Extract the (x, y) coordinate from the center of the cell holding the provided text.  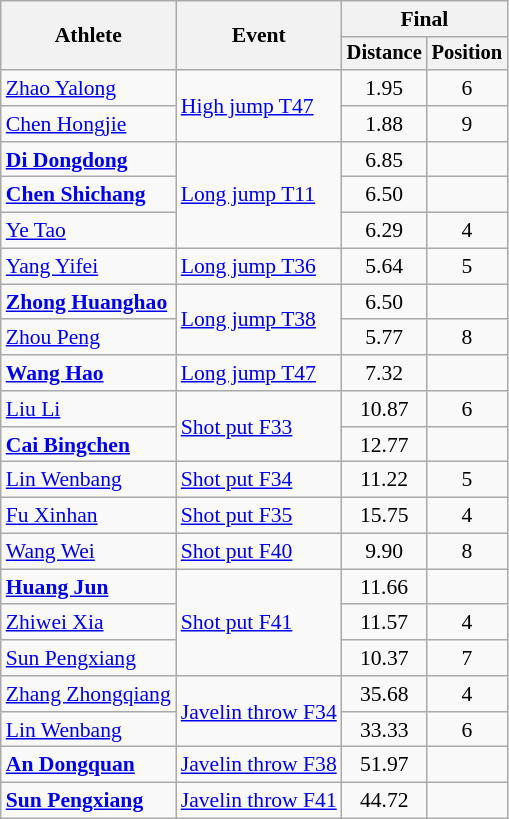
Huang Jun (88, 587)
High jump T47 (259, 106)
Zhong Huanghao (88, 302)
33.33 (384, 730)
Chen Shichang (88, 195)
Javelin throw F34 (259, 712)
12.77 (384, 445)
1.95 (384, 88)
Fu Xinhan (88, 516)
11.66 (384, 587)
Javelin throw F38 (259, 765)
Final (424, 19)
An Dongquan (88, 765)
Shot put F33 (259, 426)
11.22 (384, 480)
Distance (384, 54)
11.57 (384, 623)
9 (467, 124)
Long jump T11 (259, 196)
44.72 (384, 801)
Zhao Yalong (88, 88)
15.75 (384, 516)
6.29 (384, 231)
1.88 (384, 124)
6.85 (384, 160)
Long jump T36 (259, 267)
Zhou Peng (88, 338)
Shot put F41 (259, 622)
10.37 (384, 658)
Long jump T38 (259, 320)
Shot put F35 (259, 516)
Ye Tao (88, 231)
Zhang Zhongqiang (88, 694)
Event (259, 36)
Yang Yifei (88, 267)
Chen Hongjie (88, 124)
Wang Wei (88, 552)
7.32 (384, 373)
Long jump T47 (259, 373)
Athlete (88, 36)
10.87 (384, 409)
51.97 (384, 765)
Di Dongdong (88, 160)
Shot put F34 (259, 480)
Wang Hao (88, 373)
7 (467, 658)
Zhiwei Xia (88, 623)
5.64 (384, 267)
5.77 (384, 338)
Shot put F40 (259, 552)
9.90 (384, 552)
Cai Bingchen (88, 445)
35.68 (384, 694)
Position (467, 54)
Liu Li (88, 409)
Javelin throw F41 (259, 801)
